For the text-containing cell, return its midpoint in (X, Y) coordinate format. 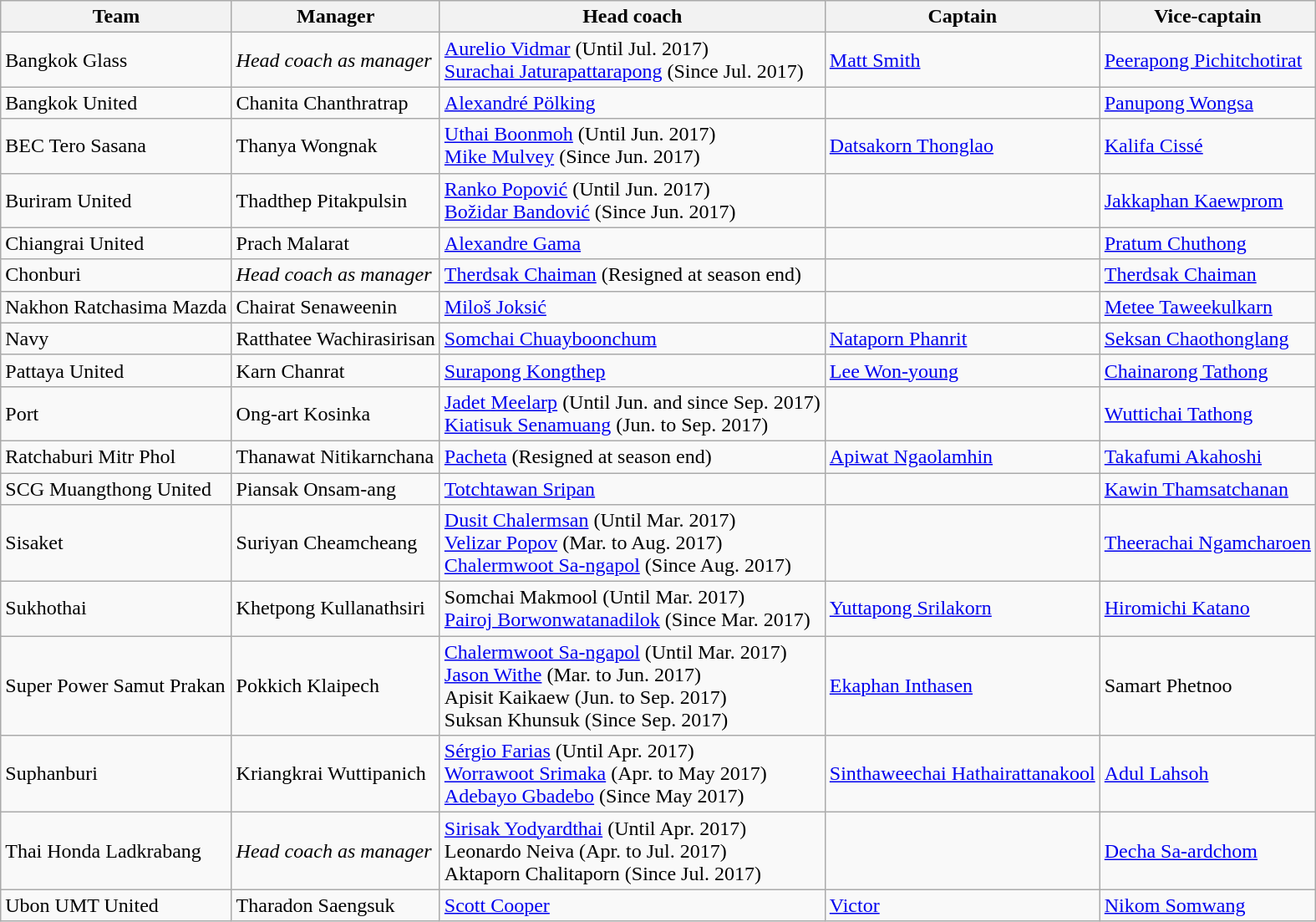
Vice-captain (1207, 17)
Apiwat Ngaolamhin (963, 456)
Bangkok United (116, 103)
Ranko Popović (Until Jun. 2017) Božidar Bandović (Since Jun. 2017) (632, 201)
Thanya Wongnak (336, 145)
Chairat Senaweenin (336, 307)
Matt Smith (963, 60)
Prach Malarat (336, 243)
Pacheta (Resigned at season end) (632, 456)
Totchtawan Sripan (632, 489)
Thadthep Pitakpulsin (336, 201)
Samart Phetnoo (1207, 685)
Karn Chanrat (336, 370)
Chanita Chanthratrap (336, 103)
Yuttapong Srilakorn (963, 609)
Ratthatee Wachirasirisan (336, 339)
Port (116, 413)
Pratum Chuthong (1207, 243)
Seksan Chaothonglang (1207, 339)
Metee Taweekulkarn (1207, 307)
Nikom Somwang (1207, 905)
Surapong Kongthep (632, 370)
Thanawat Nitikarnchana (336, 456)
SCG Muangthong United (116, 489)
Adul Lahsoh (1207, 774)
Thai Honda Ladkrabang (116, 851)
Jakkaphan Kaewprom (1207, 201)
Bangkok Glass (116, 60)
Chainarong Tathong (1207, 370)
Sérgio Farias (Until Apr. 2017) Worrawoot Srimaka (Apr. to May 2017) Adebayo Gbadebo (Since May 2017) (632, 774)
Sukhothai (116, 609)
Team (116, 17)
Sisaket (116, 543)
Chiangrai United (116, 243)
Decha Sa-ardchom (1207, 851)
Therdsak Chaiman (1207, 275)
Somchai Chuayboonchum (632, 339)
Chonburi (116, 275)
Nataporn Phanrit (963, 339)
Panupong Wongsa (1207, 103)
Somchai Makmool (Until Mar. 2017) Pairoj Borwonwatanadilok (Since Mar. 2017) (632, 609)
Ekaphan Inthasen (963, 685)
Pattaya United (116, 370)
Captain (963, 17)
Ubon UMT United (116, 905)
Tharadon Saengsuk (336, 905)
Kawin Thamsatchanan (1207, 489)
Therdsak Chaiman (Resigned at season end) (632, 275)
Khetpong Kullanathsiri (336, 609)
Pokkich Klaipech (336, 685)
Dusit Chalermsan (Until Mar. 2017) Velizar Popov (Mar. to Aug. 2017) Chalermwoot Sa-ngapol (Since Aug. 2017) (632, 543)
Hiromichi Katano (1207, 609)
Scott Cooper (632, 905)
Head coach (632, 17)
Takafumi Akahoshi (1207, 456)
Wuttichai Tathong (1207, 413)
Ratchaburi Mitr Phol (116, 456)
Miloš Joksić (632, 307)
Datsakorn Thonglao (963, 145)
Manager (336, 17)
Piansak Onsam-ang (336, 489)
Navy (116, 339)
Alexandre Gama (632, 243)
Jadet Meelarp (Until Jun. and since Sep. 2017) Kiatisuk Senamuang (Jun. to Sep. 2017) (632, 413)
Kriangkrai Wuttipanich (336, 774)
Ong-art Kosinka (336, 413)
Sirisak Yodyardthai (Until Apr. 2017) Leonardo Neiva (Apr. to Jul. 2017) Aktaporn Chalitaporn (Since Jul. 2017) (632, 851)
Victor (963, 905)
Uthai Boonmoh (Until Jun. 2017) Mike Mulvey (Since Jun. 2017) (632, 145)
Kalifa Cissé (1207, 145)
Sinthaweechai Hathairattanakool (963, 774)
Peerapong Pichitchotirat (1207, 60)
Theerachai Ngamcharoen (1207, 543)
Lee Won-young (963, 370)
Buriram United (116, 201)
Suriyan Cheamcheang (336, 543)
BEC Tero Sasana (116, 145)
Nakhon Ratchasima Mazda (116, 307)
Super Power Samut Prakan (116, 685)
Aurelio Vidmar (Until Jul. 2017) Surachai Jaturapattarapong (Since Jul. 2017) (632, 60)
Chalermwoot Sa-ngapol (Until Mar. 2017) Jason Withe (Mar. to Jun. 2017) Apisit Kaikaew (Jun. to Sep. 2017) Suksan Khunsuk (Since Sep. 2017) (632, 685)
Alexandré Pölking (632, 103)
Suphanburi (116, 774)
